Pinpoint the cell where the given text exists, returning its (x, y) midpoint coordinate. 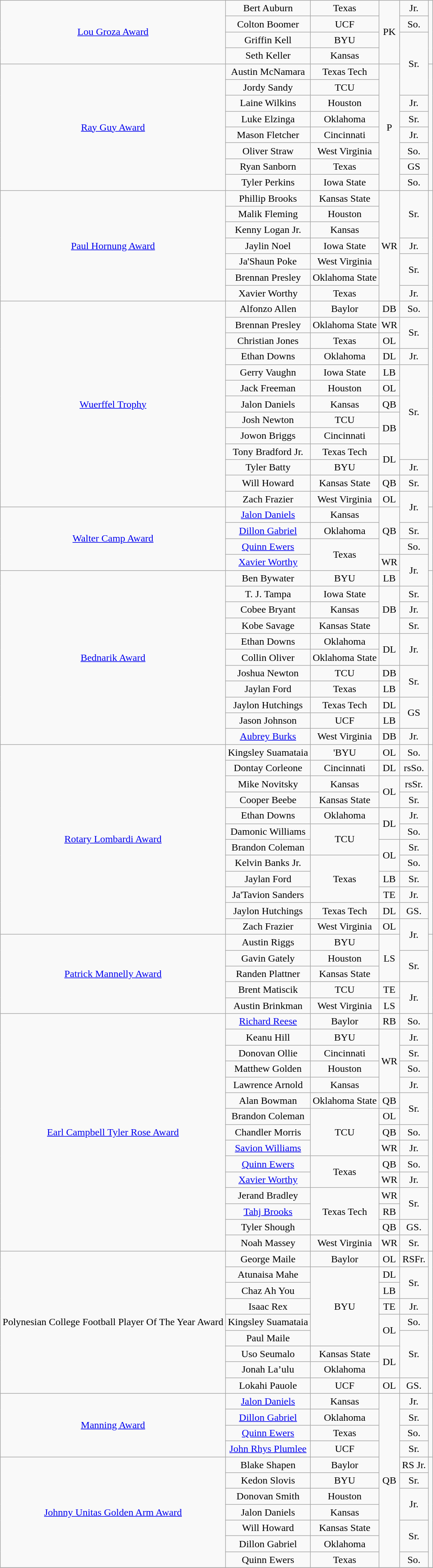
Malik Fleming (268, 214)
Gavin Gately (268, 958)
Collin Oliver (268, 657)
Chaz Ah You (268, 1291)
John Rhys Plumlee (268, 1449)
Walter Camp Award (113, 539)
Laine Wilkins (268, 103)
Seth Keller (268, 56)
Phillip Brooks (268, 198)
Joshua Newton (268, 673)
Patrick Mannelly Award (113, 974)
Donovan Smith (268, 1496)
Ja'Tavion Sanders (268, 895)
Mason Fletcher (268, 135)
Lokahi Pauole (268, 1385)
Isaac Rex (268, 1306)
Blake Shapen (268, 1464)
PK (389, 32)
P (389, 127)
Oliver Straw (268, 151)
Paul Maile (268, 1338)
Damonic Williams (268, 831)
Keanu Hill (268, 1037)
Gerry Vaughn (268, 372)
Polynesian College Football Player Of The Year Award (113, 1323)
Johnny Unitas Golden Arm Award (113, 1512)
Austin Riggs (268, 942)
Christian Jones (268, 341)
Colton Boomer (268, 24)
Austin McNamara (268, 72)
Jordy Sandy (268, 87)
Paul Hornung Award (113, 246)
Tyler Batty (268, 467)
RS Jr. (414, 1464)
Jack Freeman (268, 388)
Josh Newton (268, 420)
Noah Massey (268, 1243)
Mike Novitsky (268, 784)
Alan Bowman (268, 1101)
Jerand Bradley (268, 1195)
rsSr. (414, 784)
rsSo. (414, 768)
Bednarik Award (113, 657)
Richard Reese (268, 1021)
Kobe Savage (268, 626)
Austin Brinkman (268, 1006)
Lou Groza Award (113, 32)
T. J. Tampa (268, 594)
Matthew Golden (268, 1069)
Bert Auburn (268, 8)
Manning Award (113, 1425)
Uso Seumalo (268, 1354)
Kelvin Banks Jr. (268, 863)
Tahj Brooks (268, 1212)
Randen Plattner (268, 974)
RSFr. (414, 1259)
Rotary Lombardi Award (113, 839)
Ja'Shaun Poke (268, 262)
Ryan Sanborn (268, 166)
'BYU (344, 752)
Dontay Corleone (268, 768)
Aubrey Burks (268, 737)
Ben Bywater (268, 578)
Griffin Kell (268, 40)
Jaylin Noel (268, 246)
Tony Bradford Jr. (268, 451)
Jason Johnson (268, 721)
Atunaisa Mahe (268, 1275)
Jonah La’ulu (268, 1370)
Tyler Shough (268, 1227)
Alfonzo Allen (268, 309)
Cooper Beebe (268, 800)
Wuerffel Trophy (113, 404)
George Maile (268, 1259)
Lawrence Arnold (268, 1085)
Ray Guy Award (113, 127)
Donovan Ollie (268, 1053)
Chandler Morris (268, 1132)
Cobee Bryant (268, 610)
Kenny Logan Jr. (268, 230)
Jowon Briggs (268, 435)
Tyler Perkins (268, 182)
Earl Campbell Tyler Rose Award (113, 1132)
Luke Elzinga (268, 119)
Brent Matiscik (268, 990)
Savion Williams (268, 1148)
Kedon Slovis (268, 1481)
